Return the (x, y) coordinate for the center point of the cell that contains the specified text.  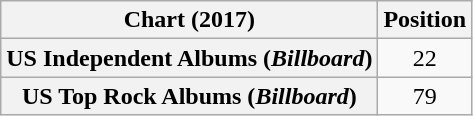
US Top Rock Albums (Billboard) (190, 96)
22 (425, 58)
US Independent Albums (Billboard) (190, 58)
Position (425, 20)
Chart (2017) (190, 20)
79 (425, 96)
